Determine the [x, y] coordinate at the center of the cell enclosing the given text.  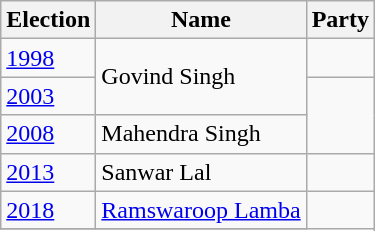
2008 [48, 134]
Mahendra Singh [201, 134]
Sanwar Lal [201, 172]
Election [48, 20]
Name [201, 20]
2013 [48, 172]
2018 [48, 210]
Ramswaroop Lamba [201, 210]
Party [340, 20]
Govind Singh [201, 77]
1998 [48, 58]
2003 [48, 96]
